Scan for the cell matching the given text and deliver its (x, y) coordinate at center. 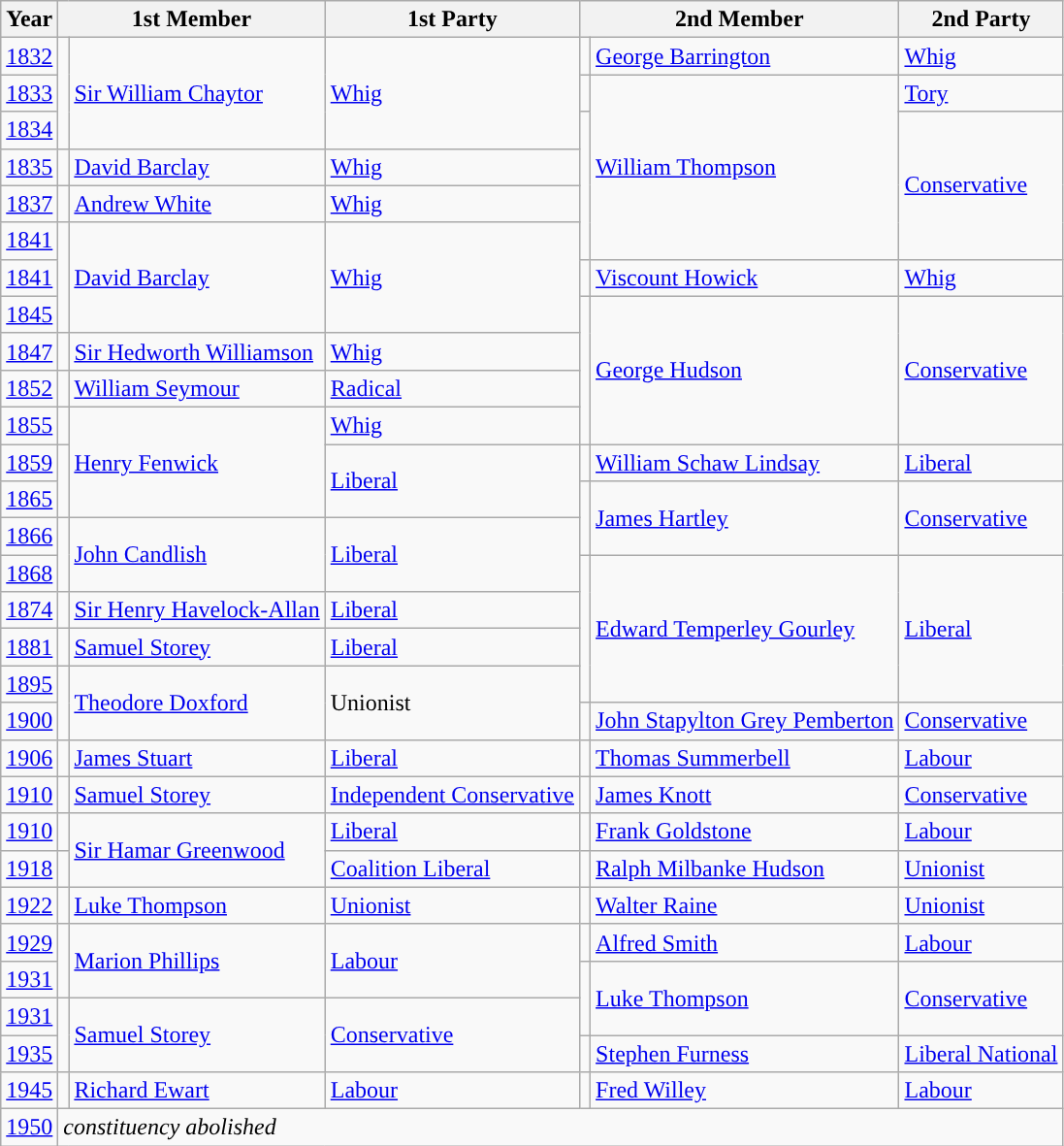
1834 (29, 130)
Edward Temperley Gourley (745, 629)
Thomas Summerbell (745, 758)
Sir Henry Havelock-Allan (197, 610)
John Candlish (197, 555)
James Knott (745, 795)
Frank Goldstone (745, 832)
Alfred Smith (745, 942)
1833 (29, 93)
Sir Hedworth Williamson (197, 351)
1900 (29, 721)
1922 (29, 905)
John Stapylton Grey Pemberton (745, 721)
1832 (29, 56)
1918 (29, 868)
Tory (982, 93)
Year (29, 19)
Coalition Liberal (452, 868)
Sir William Chaytor (197, 93)
1837 (29, 204)
1855 (29, 425)
Sir Hamar Greenwood (197, 850)
Richard Ewart (197, 1091)
Henry Fenwick (197, 462)
1935 (29, 1053)
George Barrington (745, 56)
1835 (29, 167)
2nd Party (982, 19)
George Hudson (745, 370)
1881 (29, 647)
2nd Member (739, 19)
constituency abolished (561, 1128)
Radical (452, 388)
James Hartley (745, 518)
1868 (29, 573)
1950 (29, 1128)
William Schaw Lindsay (745, 463)
Walter Raine (745, 905)
Liberal National (982, 1053)
Independent Conservative (452, 795)
1945 (29, 1091)
William Thompson (745, 167)
Ralph Milbanke Hudson (745, 868)
1st Party (452, 19)
1895 (29, 684)
1st Member (192, 19)
1845 (29, 314)
Theodore Doxford (197, 703)
Marion Phillips (197, 961)
1847 (29, 351)
1866 (29, 537)
1906 (29, 758)
1874 (29, 610)
Viscount Howick (745, 278)
1859 (29, 463)
1929 (29, 942)
Stephen Furness (745, 1053)
William Seymour (197, 388)
Andrew White (197, 204)
James Stuart (197, 758)
1852 (29, 388)
1865 (29, 500)
Fred Willey (745, 1091)
